Identify which cell holds the provided text, then report its [x, y] central coordinate. 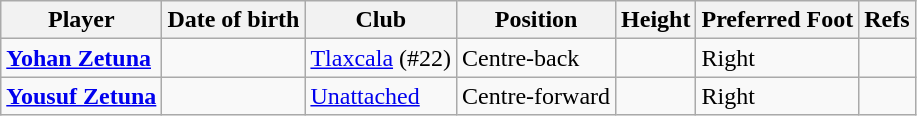
Club [381, 20]
Height [656, 20]
Yohan Zetuna [82, 58]
Unattached [381, 96]
Yousuf Zetuna [82, 96]
Position [536, 20]
Date of birth [234, 20]
Player [82, 20]
Preferred Foot [778, 20]
Tlaxcala (#22) [381, 58]
Centre-forward [536, 96]
Centre-back [536, 58]
Refs [887, 20]
